From the cell containing the given text, extract its center point as [X, Y] coordinate. 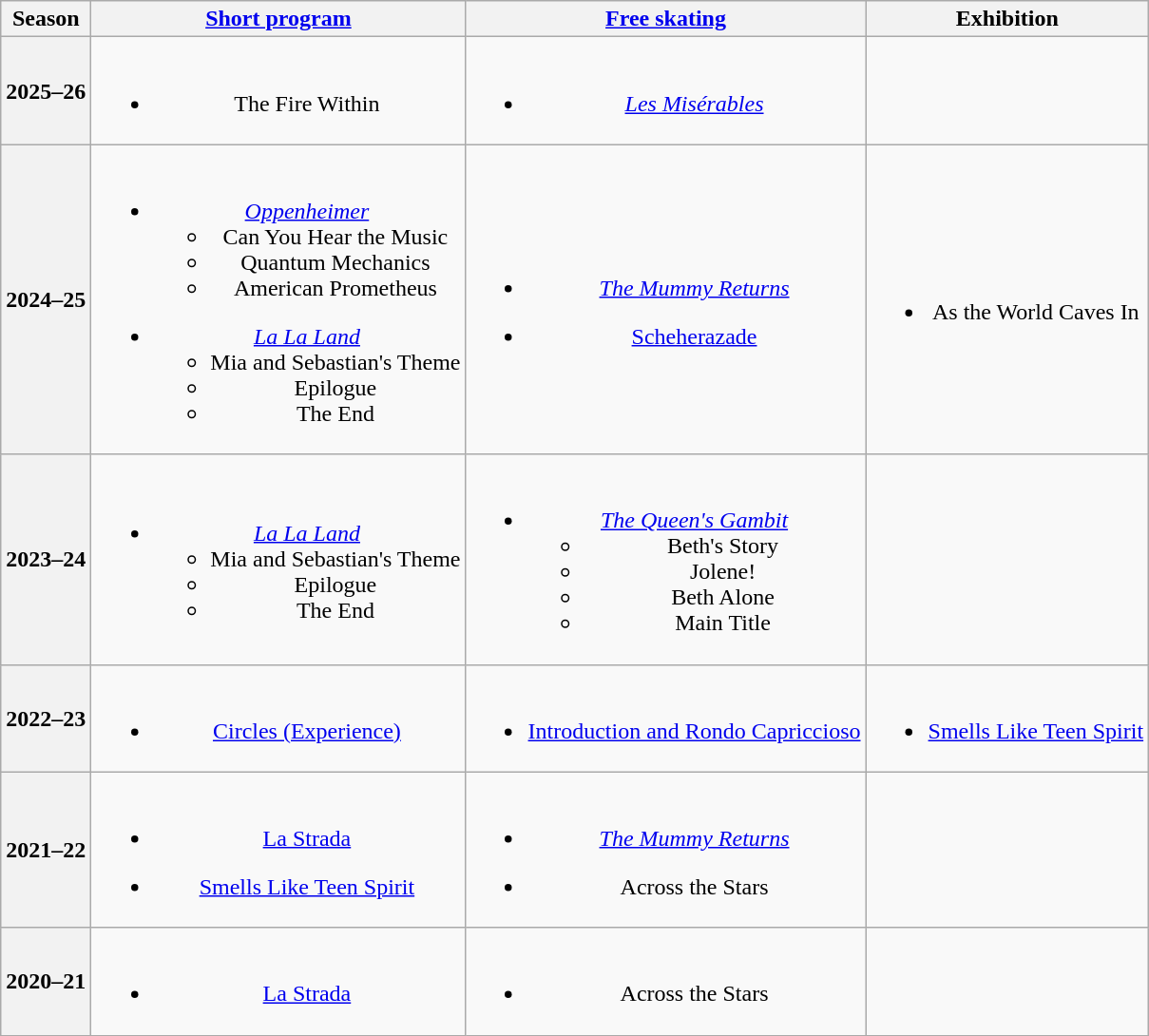
Exhibition [1007, 19]
OppenheimerCan You Hear the MusicQuantum MechanicsAmerican Prometheus La La LandMia and Sebastian's ThemeEpilogueThe End [278, 299]
Introduction and Rondo Capriccioso [665, 719]
2021–22 [46, 850]
Smells Like Teen Spirit [1007, 719]
La Strada Smells Like Teen Spirit [278, 850]
Short program [278, 19]
2025–26 [46, 91]
2022–23 [46, 719]
2020–21 [46, 981]
2024–25 [46, 299]
The Mummy Returns Scheherazade [665, 299]
Across the Stars [665, 981]
Les Misérables [665, 91]
Free skating [665, 19]
2023–24 [46, 559]
Circles (Experience) [278, 719]
The Fire Within [278, 91]
Season [46, 19]
La Strada [278, 981]
The Queen's GambitBeth's StoryJolene!Beth AloneMain Title [665, 559]
The Mummy Returns Across the Stars [665, 850]
La La LandMia and Sebastian's ThemeEpilogueThe End [278, 559]
As the World Caves In [1007, 299]
